From the cell containing the given text, extract its center point as (x, y) coordinate. 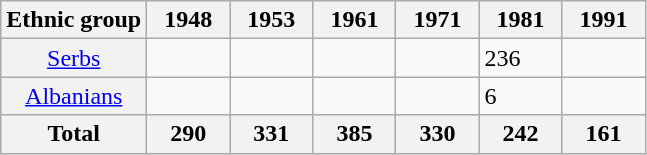
385 (354, 134)
1971 (438, 20)
290 (188, 134)
Serbs (74, 58)
242 (520, 134)
331 (272, 134)
236 (520, 58)
6 (520, 96)
Ethnic group (74, 20)
Albanians (74, 96)
1981 (520, 20)
1961 (354, 20)
1948 (188, 20)
Total (74, 134)
161 (604, 134)
330 (438, 134)
1953 (272, 20)
1991 (604, 20)
